Determine the [X, Y] coordinate at the center of the cell enclosing the given text.  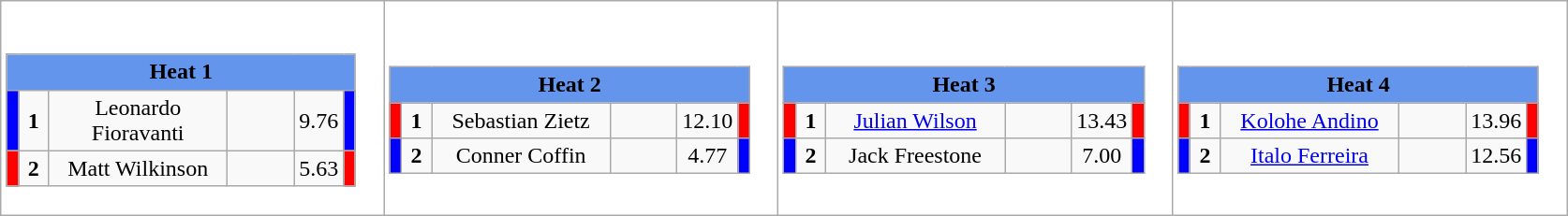
Heat 4 1 Kolohe Andino 13.96 2 Italo Ferreira 12.56 [1369, 108]
Jack Freestone [916, 156]
Heat 1 1 Leonardo Fioravanti 9.76 2 Matt Wilkinson 5.63 [193, 108]
Julian Wilson [916, 121]
7.00 [1102, 156]
Sebastian Zietz [521, 121]
5.63 [318, 168]
9.76 [318, 120]
Heat 2 [570, 85]
4.77 [708, 156]
12.56 [1497, 156]
Heat 4 [1358, 85]
Kolohe Andino [1309, 121]
Heat 1 [181, 72]
Heat 3 [964, 85]
Matt Wilkinson [139, 168]
13.96 [1497, 121]
13.43 [1102, 121]
Italo Ferreira [1309, 156]
Heat 3 1 Julian Wilson 13.43 2 Jack Freestone 7.00 [976, 108]
Leonardo Fioravanti [139, 120]
12.10 [708, 121]
Conner Coffin [521, 156]
Heat 2 1 Sebastian Zietz 12.10 2 Conner Coffin 4.77 [581, 108]
